Extract the (X, Y) coordinate from the center of the cell holding the provided text.  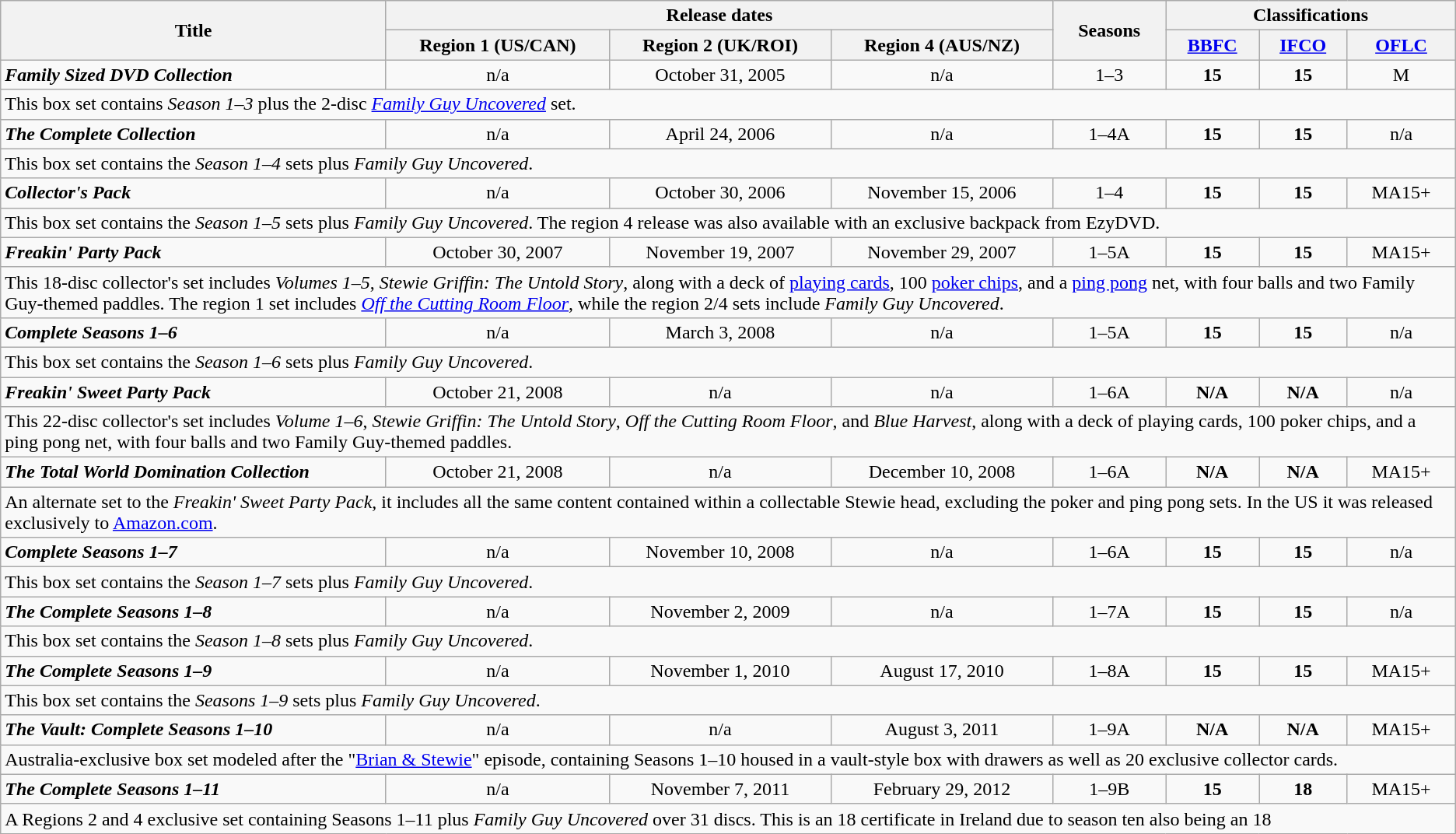
1–9A (1109, 730)
Freakin' Sweet Party Pack (194, 391)
This box set contains the Season 1–6 sets plus Family Guy Uncovered. (728, 362)
This box set contains Season 1–3 plus the 2-disc Family Guy Uncovered set. (728, 104)
1–4A (1109, 134)
1–7A (1109, 611)
The Complete Seasons 1–11 (194, 789)
August 17, 2010 (941, 671)
This box set contains the Season 1–8 sets plus Family Guy Uncovered. (728, 641)
The Vault: Complete Seasons 1–10 (194, 730)
Collector's Pack (194, 193)
March 3, 2008 (720, 332)
February 29, 2012 (941, 789)
IFCO (1304, 45)
November 2, 2009 (720, 611)
1–8A (1109, 671)
This box set contains the Season 1–4 sets plus Family Guy Uncovered. (728, 163)
August 3, 2011 (941, 730)
November 10, 2008 (720, 552)
18 (1304, 789)
November 7, 2011 (720, 789)
Region 2 (UK/ROI) (720, 45)
This box set contains the Season 1–5 sets plus Family Guy Uncovered. The region 4 release was also available with an exclusive backpack from EzyDVD. (728, 223)
April 24, 2006 (720, 134)
This box set contains the Season 1–7 sets plus Family Guy Uncovered. (728, 582)
Classifications (1311, 16)
Complete Seasons 1–7 (194, 552)
The Total World Domination Collection (194, 472)
The Complete Seasons 1–8 (194, 611)
1–3 (1109, 75)
Freakin' Party Pack (194, 252)
November 29, 2007 (941, 252)
The Complete Seasons 1–9 (194, 671)
Family Sized DVD Collection (194, 75)
Title (194, 30)
October 30, 2007 (498, 252)
Region 4 (AUS/NZ) (941, 45)
BBFC (1213, 45)
M (1402, 75)
1–4 (1109, 193)
November 19, 2007 (720, 252)
November 15, 2006 (941, 193)
This box set contains the Seasons 1–9 sets plus Family Guy Uncovered. (728, 700)
November 1, 2010 (720, 671)
OFLC (1402, 45)
1–9B (1109, 789)
October 31, 2005 (720, 75)
Complete Seasons 1–6 (194, 332)
October 30, 2006 (720, 193)
Seasons (1109, 30)
December 10, 2008 (941, 472)
Region 1 (US/CAN) (498, 45)
The Complete Collection (194, 134)
Release dates (719, 16)
